For the text-containing cell, return its midpoint in [X, Y] coordinate format. 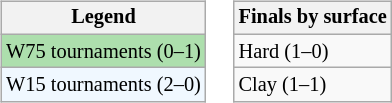
Hard (1–0) [313, 51]
Legend [103, 18]
W15 tournaments (2–0) [103, 85]
Clay (1–1) [313, 85]
Finals by surface [313, 18]
W75 tournaments (0–1) [103, 51]
